Identify which cell holds the provided text, then report its [x, y] central coordinate. 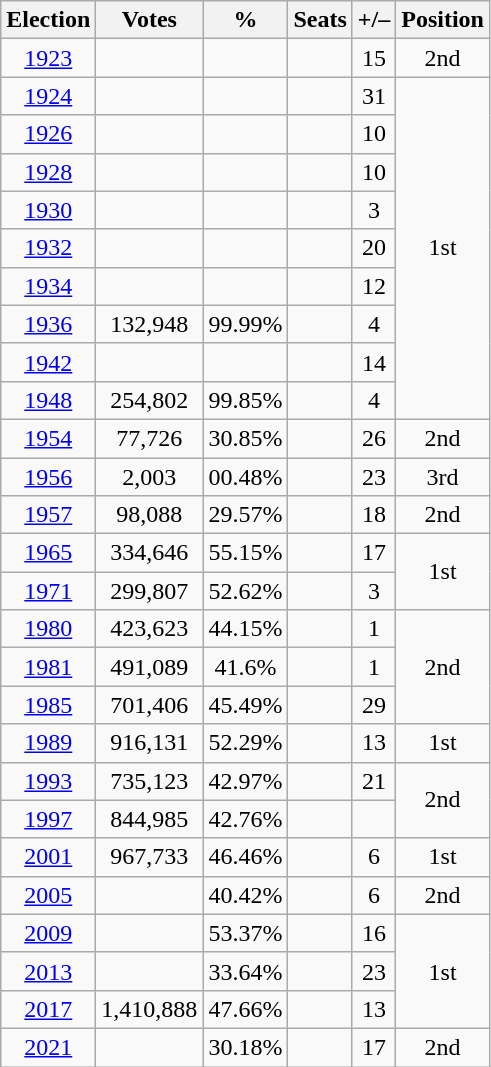
47.66% [246, 1009]
42.97% [246, 781]
30.18% [246, 1047]
1926 [48, 134]
53.37% [246, 933]
16 [374, 933]
1997 [48, 819]
2005 [48, 895]
1924 [48, 96]
1932 [48, 248]
40.42% [246, 895]
46.46% [246, 857]
52.29% [246, 743]
18 [374, 515]
1928 [48, 172]
423,623 [150, 629]
2,003 [150, 477]
735,123 [150, 781]
1948 [48, 400]
701,406 [150, 705]
99.99% [246, 324]
2013 [48, 971]
12 [374, 286]
00.48% [246, 477]
77,726 [150, 438]
1956 [48, 477]
Seats [320, 20]
21 [374, 781]
Election [48, 20]
1989 [48, 743]
1954 [48, 438]
1957 [48, 515]
2021 [48, 1047]
% [246, 20]
1936 [48, 324]
20 [374, 248]
1934 [48, 286]
15 [374, 58]
31 [374, 96]
41.6% [246, 667]
Position [443, 20]
1942 [48, 362]
844,985 [150, 819]
2001 [48, 857]
2017 [48, 1009]
1,410,888 [150, 1009]
3rd [443, 477]
44.15% [246, 629]
1923 [48, 58]
2009 [48, 933]
30.85% [246, 438]
33.64% [246, 971]
1971 [48, 591]
1965 [48, 553]
29 [374, 705]
132,948 [150, 324]
29.57% [246, 515]
42.76% [246, 819]
1930 [48, 210]
14 [374, 362]
254,802 [150, 400]
299,807 [150, 591]
98,088 [150, 515]
916,131 [150, 743]
+/– [374, 20]
967,733 [150, 857]
26 [374, 438]
491,089 [150, 667]
1980 [48, 629]
1981 [48, 667]
1985 [48, 705]
99.85% [246, 400]
1993 [48, 781]
Votes [150, 20]
45.49% [246, 705]
334,646 [150, 553]
55.15% [246, 553]
52.62% [246, 591]
